Detect which cell encompasses the target text, then output its [x, y] center coordinate. 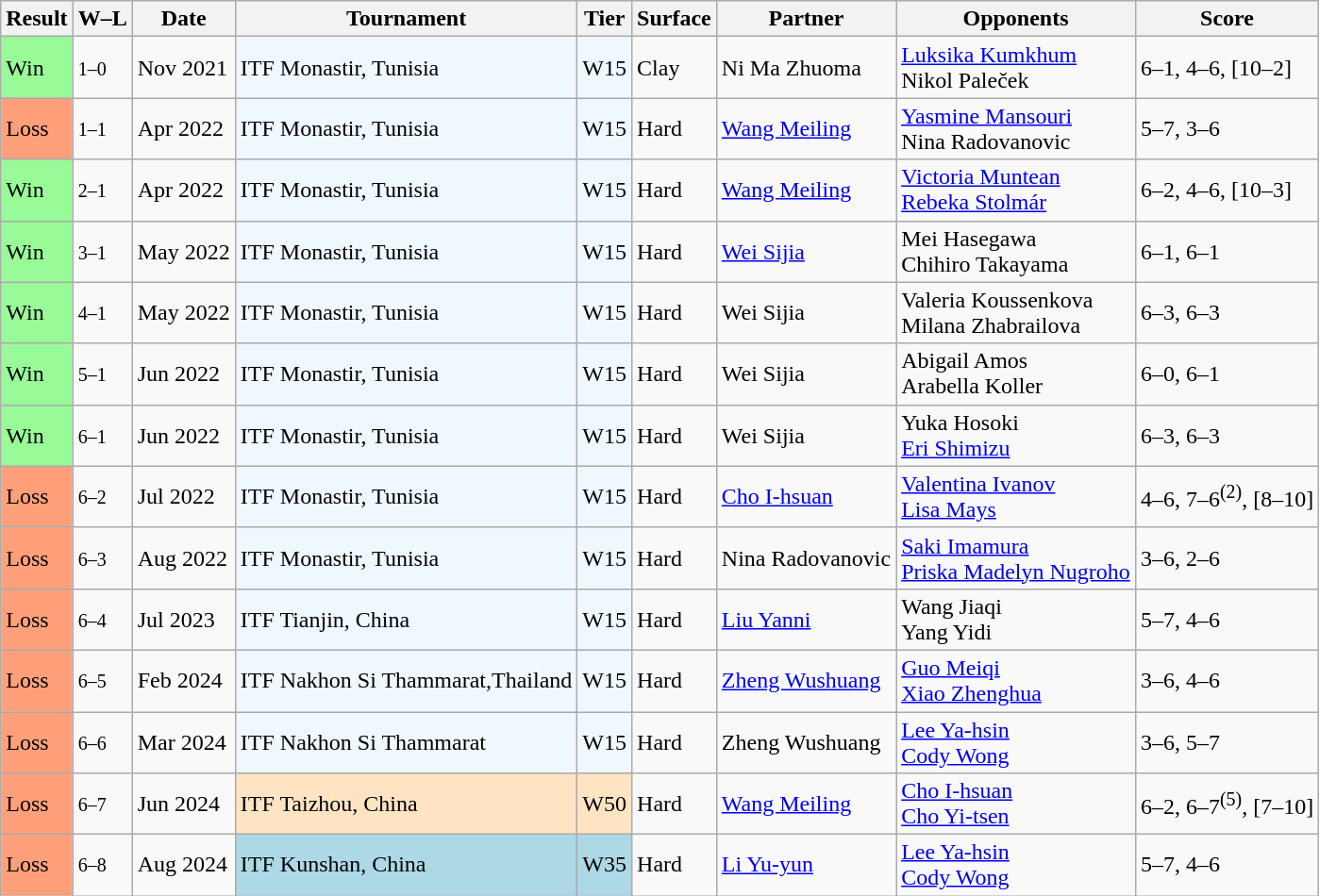
Surface [675, 19]
6–1, 6–1 [1227, 251]
1–1 [102, 128]
6–0, 6–1 [1227, 373]
Mei Hasegawa Chihiro Takayama [1016, 251]
6–6 [102, 741]
Nina Radovanovic [806, 558]
Wang Jiaqi Yang Yidi [1016, 619]
Ni Ma Zhuoma [806, 68]
Cho I-hsuan Cho Yi-tsen [1016, 804]
Date [183, 19]
Li Yu-yun [806, 866]
W50 [605, 804]
ITF Taizhou, China [406, 804]
ITF Kunshan, China [406, 866]
5–1 [102, 373]
W–L [102, 19]
Aug 2022 [183, 558]
6–2 [102, 496]
1–0 [102, 68]
6–1 [102, 436]
6–1, 4–6, [10–2] [1227, 68]
Nov 2021 [183, 68]
W35 [605, 866]
Saki Imamura Priska Madelyn Nugroho [1016, 558]
4–6, 7–6(2), [8–10] [1227, 496]
3–6, 4–6 [1227, 681]
6–7 [102, 804]
3–6, 5–7 [1227, 741]
Opponents [1016, 19]
6–4 [102, 619]
Score [1227, 19]
6–2, 4–6, [10–3] [1227, 191]
5–7, 3–6 [1227, 128]
Jul 2022 [183, 496]
6–3 [102, 558]
Tournament [406, 19]
ITF Nakhon Si Thammarat [406, 741]
Aug 2024 [183, 866]
ITF Tianjin, China [406, 619]
Cho I-hsuan [806, 496]
3–1 [102, 251]
Valeria Koussenkova Milana Zhabrailova [1016, 313]
Yasmine Mansouri Nina Radovanovic [1016, 128]
Victoria Muntean Rebeka Stolmár [1016, 191]
Luksika Kumkhum Nikol Paleček [1016, 68]
3–6, 2–6 [1227, 558]
Guo Meiqi Xiao Zhenghua [1016, 681]
Valentina Ivanov Lisa Mays [1016, 496]
Jun 2024 [183, 804]
Mar 2024 [183, 741]
Feb 2024 [183, 681]
6–2, 6–7(5), [7–10] [1227, 804]
Tier [605, 19]
Partner [806, 19]
6–5 [102, 681]
Jul 2023 [183, 619]
2–1 [102, 191]
ITF Nakhon Si Thammarat,Thailand [406, 681]
Abigail Amos Arabella Koller [1016, 373]
4–1 [102, 313]
Liu Yanni [806, 619]
Result [37, 19]
6–8 [102, 866]
Yuka Hosoki Eri Shimizu [1016, 436]
Clay [675, 68]
